Provide the (X, Y) coordinate of the cell's center where the given text is located.  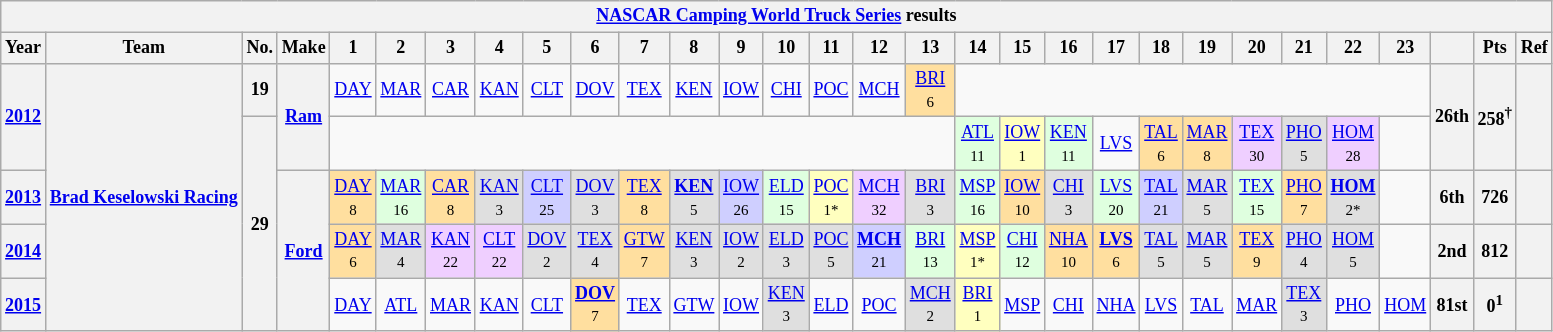
9 (742, 48)
GTW (694, 305)
HOM5 (1353, 251)
MCH (880, 90)
CLT25 (547, 197)
POC1* (831, 197)
HOM28 (1353, 144)
TAL5 (1161, 251)
16 (1069, 48)
Year (24, 48)
01 (1494, 305)
DOV2 (547, 251)
CHI12 (1022, 251)
CLT22 (499, 251)
29 (260, 224)
GTW7 (644, 251)
PHO5 (1304, 144)
ELD15 (786, 197)
26th (1452, 116)
5 (547, 48)
Ram (304, 116)
KAN3 (499, 197)
TEX8 (644, 197)
6 (596, 48)
BRI3 (930, 197)
MAR16 (401, 197)
KEN5 (694, 197)
BRI13 (930, 251)
NHA10 (1069, 251)
TEX30 (1257, 144)
726 (1494, 197)
TAL (1207, 305)
7 (644, 48)
TAL21 (1161, 197)
ATL (401, 305)
KEN (694, 90)
LVS20 (1116, 197)
258† (1494, 116)
NASCAR Camping World Truck Series results (776, 16)
Make (304, 48)
MCH32 (880, 197)
12 (880, 48)
BRI1 (978, 305)
2nd (1452, 251)
TEX3 (1304, 305)
ATL11 (978, 144)
6th (1452, 197)
No. (260, 48)
1 (353, 48)
LVS6 (1116, 251)
20 (1257, 48)
DAY8 (353, 197)
2012 (24, 116)
POC5 (831, 251)
MSP (1022, 305)
MSP16 (978, 197)
MSP1* (978, 251)
ELD3 (786, 251)
11 (831, 48)
2015 (24, 305)
2 (401, 48)
DAY6 (353, 251)
TEX15 (1257, 197)
HOM2* (1353, 197)
Team (144, 48)
13 (930, 48)
PHO4 (1304, 251)
DOV (596, 90)
CAR (451, 90)
CAR8 (451, 197)
4 (499, 48)
812 (1494, 251)
DOV3 (596, 197)
23 (1406, 48)
TEX9 (1257, 251)
Pts (1494, 48)
DOV7 (596, 305)
MAR8 (1207, 144)
15 (1022, 48)
3 (451, 48)
2013 (24, 197)
Brad Keselowski Racing (144, 197)
KEN11 (1069, 144)
TAL6 (1161, 144)
22 (1353, 48)
KAN22 (451, 251)
Ref (1534, 48)
CHI3 (1069, 197)
8 (694, 48)
IOW2 (742, 251)
NHA (1116, 305)
IOW1 (1022, 144)
14 (978, 48)
ELD (831, 305)
TEX4 (596, 251)
HOM (1406, 305)
MAR4 (401, 251)
Ford (304, 250)
PHO7 (1304, 197)
17 (1116, 48)
MCH2 (930, 305)
81st (1452, 305)
IOW26 (742, 197)
MCH21 (880, 251)
10 (786, 48)
BRI6 (930, 90)
18 (1161, 48)
2014 (24, 251)
IOW10 (1022, 197)
21 (1304, 48)
PHO (1353, 305)
